Pinpoint the cell where the given text exists, returning its [X, Y] midpoint coordinate. 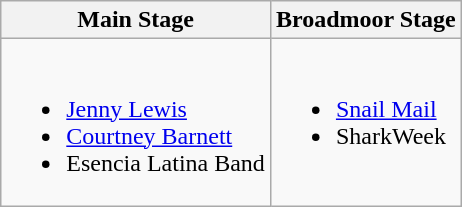
Snail MailSharkWeek [366, 122]
Main Stage [136, 20]
Jenny LewisCourtney BarnettEsencia Latina Band [136, 122]
Broadmoor Stage [366, 20]
